Extract the (X, Y) coordinate from the center of the cell holding the provided text.  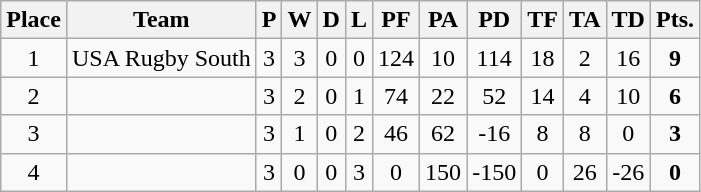
TA (584, 20)
Place (34, 20)
14 (543, 96)
124 (396, 58)
74 (396, 96)
9 (674, 58)
P (269, 20)
62 (444, 134)
TD (628, 20)
D (331, 20)
-26 (628, 172)
16 (628, 58)
26 (584, 172)
Pts. (674, 20)
-16 (494, 134)
TF (543, 20)
PA (444, 20)
6 (674, 96)
46 (396, 134)
22 (444, 96)
Team (161, 20)
18 (543, 58)
-150 (494, 172)
150 (444, 172)
W (300, 20)
USA Rugby South (161, 58)
114 (494, 58)
PD (494, 20)
L (358, 20)
PF (396, 20)
52 (494, 96)
